Scan for the cell matching the given text and deliver its (X, Y) coordinate at center. 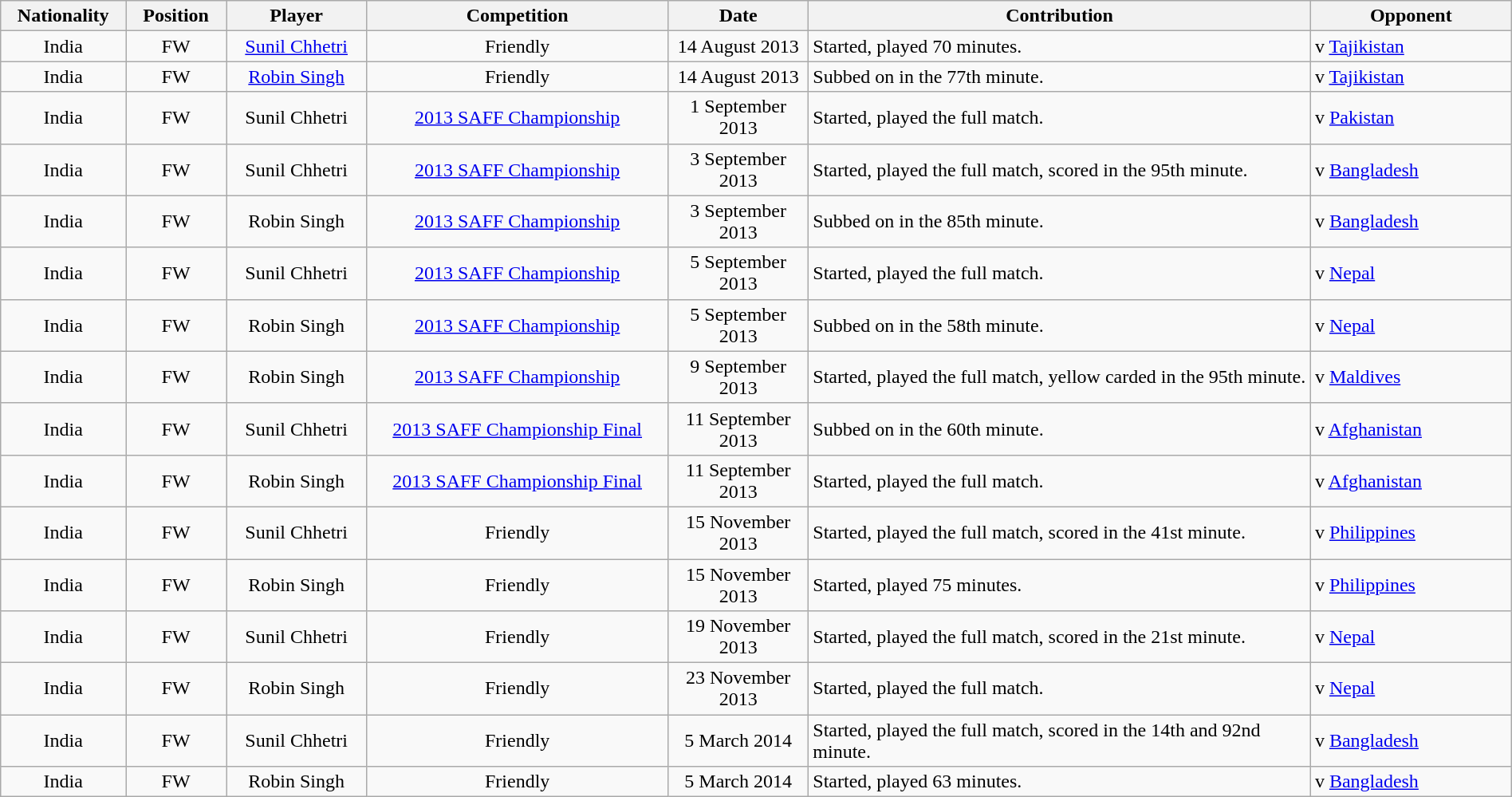
Competition (518, 16)
Date (738, 16)
Started, played 63 minutes. (1060, 782)
Started, played the full match, scored in the 41st minute. (1060, 533)
Nationality (64, 16)
v Pakistan (1411, 118)
Subbed on in the 85th minute. (1060, 222)
Started, played the full match, scored in the 95th minute. (1060, 169)
Started, played the full match, scored in the 21st minute. (1060, 637)
9 September 2013 (738, 377)
Subbed on in the 60th minute. (1060, 429)
1 September 2013 (738, 118)
Contribution (1060, 16)
Subbed on in the 77th minute. (1060, 77)
Started, played 75 minutes. (1060, 584)
Player (297, 16)
Started, played 70 minutes. (1060, 46)
Subbed on in the 58th minute. (1060, 326)
Started, played the full match, scored in the 14th and 92nd minute. (1060, 740)
v Maldives (1411, 377)
23 November 2013 (738, 689)
Opponent (1411, 16)
Started, played the full match, yellow carded in the 95th minute. (1060, 377)
19 November 2013 (738, 637)
Position (176, 16)
